For the text-containing cell, return its midpoint in (X, Y) coordinate format. 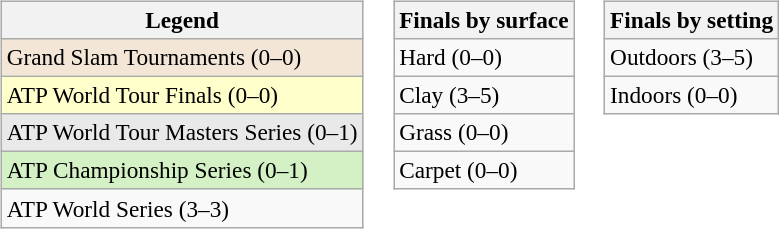
Legend (182, 20)
Carpet (0–0) (484, 171)
ATP World Tour Finals (0–0) (182, 95)
Finals by setting (692, 20)
ATP World Series (3–3) (182, 208)
Grass (0–0) (484, 133)
ATP Championship Series (0–1) (182, 171)
Hard (0–0) (484, 57)
Outdoors (3–5) (692, 57)
Finals by surface (484, 20)
Indoors (0–0) (692, 95)
Clay (3–5) (484, 95)
ATP World Tour Masters Series (0–1) (182, 133)
Grand Slam Tournaments (0–0) (182, 57)
